For the text-containing cell, return its midpoint in (x, y) coordinate format. 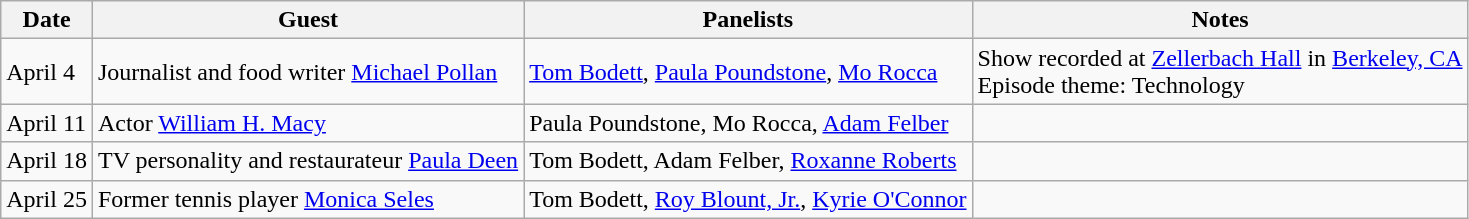
Tom Bodett, Roy Blount, Jr., Kyrie O'Connor (748, 199)
Notes (1220, 20)
April 18 (47, 161)
April 4 (47, 72)
TV personality and restaurateur Paula Deen (308, 161)
Guest (308, 20)
April 25 (47, 199)
Journalist and food writer Michael Pollan (308, 72)
Actor William H. Macy (308, 123)
April 11 (47, 123)
Former tennis player Monica Seles (308, 199)
Date (47, 20)
Tom Bodett, Paula Poundstone, Mo Rocca (748, 72)
Show recorded at Zellerbach Hall in Berkeley, CAEpisode theme: Technology (1220, 72)
Panelists (748, 20)
Tom Bodett, Adam Felber, Roxanne Roberts (748, 161)
Paula Poundstone, Mo Rocca, Adam Felber (748, 123)
